Pinpoint the cell where the given text exists, returning its [X, Y] midpoint coordinate. 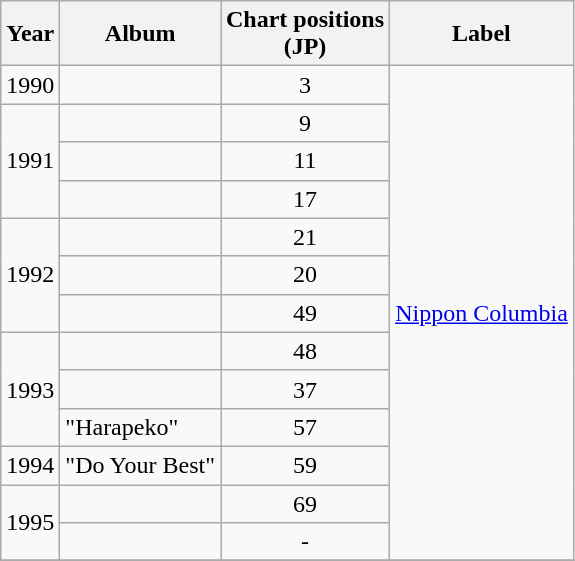
1990 [30, 85]
3 [304, 85]
"Do Your Best" [140, 465]
59 [304, 465]
57 [304, 427]
48 [304, 351]
"Harapeko" [140, 427]
21 [304, 237]
1995 [30, 522]
Label [482, 34]
Nippon Columbia [482, 314]
69 [304, 503]
11 [304, 161]
1993 [30, 389]
1992 [30, 275]
- [304, 542]
17 [304, 199]
1991 [30, 161]
20 [304, 275]
Album [140, 34]
1994 [30, 465]
Year [30, 34]
Chart positions(JP) [304, 34]
37 [304, 389]
49 [304, 313]
9 [304, 123]
